Detect which cell encompasses the target text, then output its (X, Y) center coordinate. 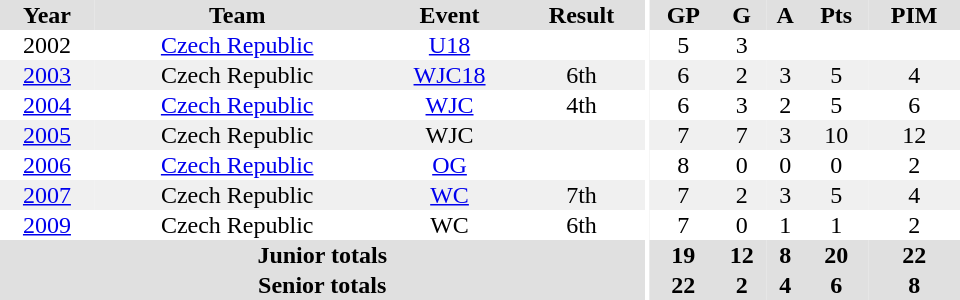
2003 (47, 75)
10 (836, 135)
2009 (47, 225)
2005 (47, 135)
U18 (449, 45)
Result (582, 15)
19 (684, 255)
7th (582, 195)
4th (582, 105)
2006 (47, 165)
OG (449, 165)
2004 (47, 105)
WJC18 (449, 75)
G (742, 15)
A (786, 15)
PIM (914, 15)
GP (684, 15)
Team (238, 15)
Junior totals (322, 255)
2007 (47, 195)
Event (449, 15)
Pts (836, 15)
Senior totals (322, 285)
20 (836, 255)
Year (47, 15)
2002 (47, 45)
